Determine the [x, y] coordinate at the center of the cell enclosing the given text.  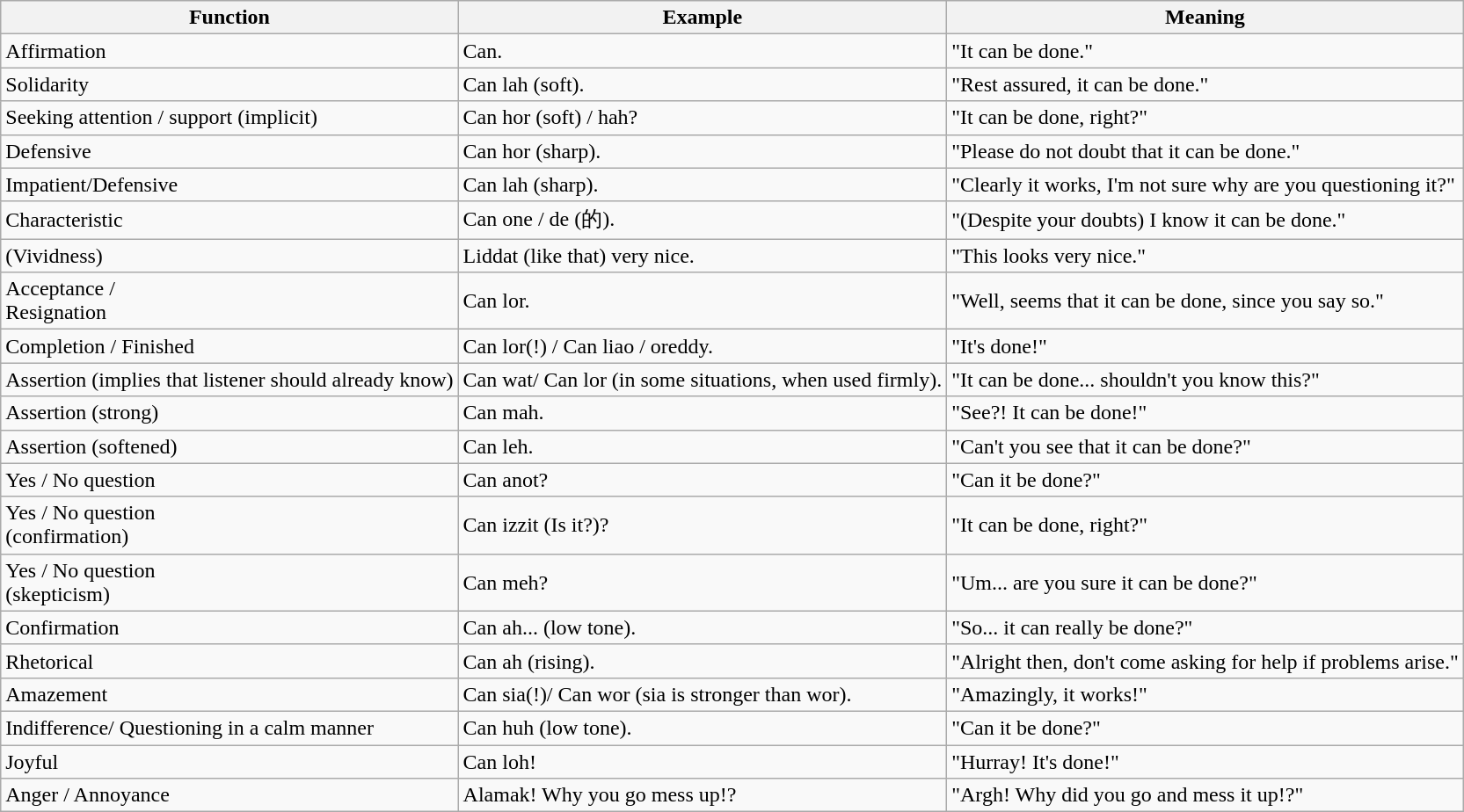
Can anot? [703, 480]
"(Despite your doubts) I know it can be done." [1205, 220]
"Well, seems that it can be done, since you say so." [1205, 301]
Can lah (soft). [703, 84]
"Clearly it works, I'm not sure why are you questioning it?" [1205, 185]
"So... it can really be done?" [1205, 627]
Can huh (low tone). [703, 728]
Can lor(!) / Can liao / oreddy. [703, 346]
"This looks very nice." [1205, 256]
"Can't you see that it can be done?" [1205, 446]
Assertion (implies that listener should already know) [229, 380]
Rhetorical [229, 661]
Can leh. [703, 446]
Can hor (sharp). [703, 151]
Affirmation [229, 51]
"It can be done... shouldn't you know this?" [1205, 380]
Yes / No question (confirmation) [229, 526]
Can sia(!)/ Can wor (sia is stronger than wor). [703, 694]
Can ah... (low tone). [703, 627]
Anger / Annoyance [229, 795]
Defensive [229, 151]
"Rest assured, it can be done." [1205, 84]
"Alright then, don't come asking for help if problems arise." [1205, 661]
Seeking attention / support (implicit) [229, 118]
"Please do not doubt that it can be done." [1205, 151]
Confirmation [229, 627]
Assertion (strong) [229, 413]
Meaning [1205, 18]
Liddat (like that) very nice. [703, 256]
Example [703, 18]
Amazement [229, 694]
(Vividness) [229, 256]
Can lah (sharp). [703, 185]
Can lor. [703, 301]
Alamak! Why you go mess up!? [703, 795]
Characteristic [229, 220]
Function [229, 18]
"Um... are you sure it can be done?" [1205, 582]
"It can be done." [1205, 51]
Can. [703, 51]
"It's done!" [1205, 346]
"Argh! Why did you go and mess it up!?" [1205, 795]
Can hor (soft) / hah? [703, 118]
Can izzit (Is it?)? [703, 526]
Completion / Finished [229, 346]
Can ah (rising). [703, 661]
Can loh! [703, 762]
Acceptance / Resignation [229, 301]
Yes / No question (skepticism) [229, 582]
Yes / No question [229, 480]
Joyful [229, 762]
Assertion (softened) [229, 446]
Solidarity [229, 84]
Can one / de (的). [703, 220]
"See?! It can be done!" [1205, 413]
Indifference/ Questioning in a calm manner [229, 728]
Can meh? [703, 582]
Impatient/Defensive [229, 185]
"Hurray! It's done!" [1205, 762]
Can wat/ Can lor (in some situations, when used firmly). [703, 380]
"Amazingly, it works!" [1205, 694]
Can mah. [703, 413]
